Return the (X, Y) coordinate for the center point of the cell that contains the specified text.  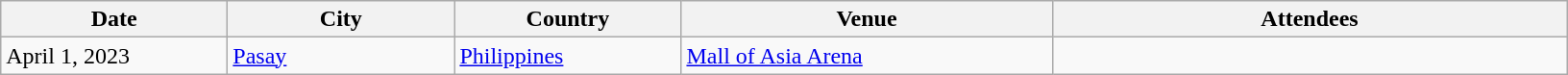
April 1, 2023 (114, 56)
Mall of Asia Arena (867, 56)
Venue (867, 19)
Date (114, 19)
Philippines (568, 56)
City (341, 19)
Attendees (1310, 19)
Pasay (341, 56)
Country (568, 19)
